Search for the cell housing the specified text and yield its [X, Y] center coordinate. 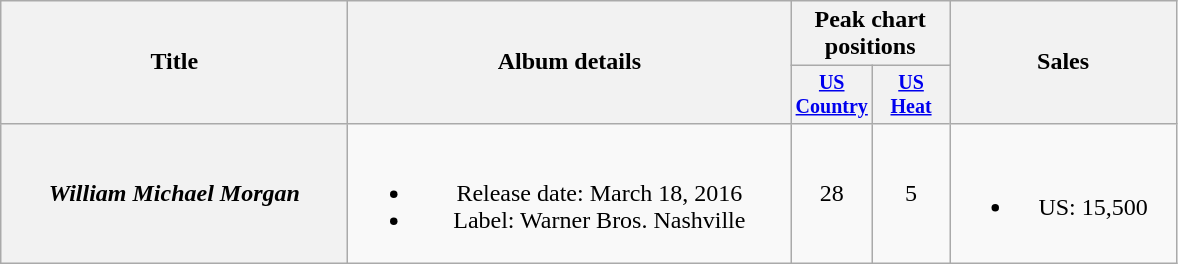
Title [174, 62]
5 [912, 193]
Peak chartpositions [870, 34]
USHeat [912, 94]
Sales [1064, 62]
Album details [570, 62]
US: 15,500 [1064, 193]
William Michael Morgan [174, 193]
US Country [832, 94]
Release date: March 18, 2016Label: Warner Bros. Nashville [570, 193]
28 [832, 193]
